Find where the given text appears and provide that cell's center as (X, Y) coordinate. 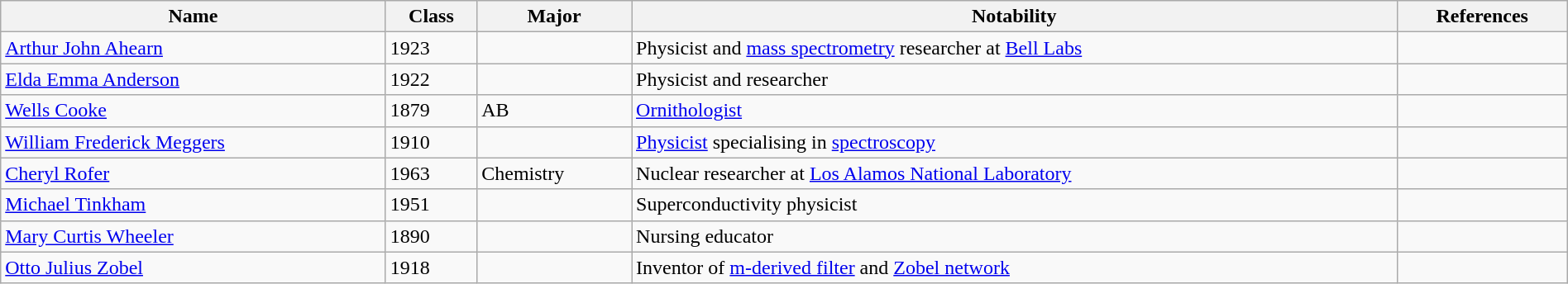
AB (554, 111)
References (1482, 17)
1879 (432, 111)
Otto Julius Zobel (194, 267)
Michael Tinkham (194, 205)
1963 (432, 173)
Class (432, 17)
Arthur John Ahearn (194, 48)
Superconductivity physicist (1015, 205)
Physicist specialising in spectroscopy (1015, 142)
Mary Curtis Wheeler (194, 236)
1922 (432, 79)
Notability (1015, 17)
Elda Emma Anderson (194, 79)
Physicist and researcher (1015, 79)
Chemistry (554, 173)
William Frederick Meggers (194, 142)
1890 (432, 236)
Major (554, 17)
Wells Cooke (194, 111)
Nursing educator (1015, 236)
Cheryl Rofer (194, 173)
1910 (432, 142)
Inventor of m-derived filter and Zobel network (1015, 267)
1918 (432, 267)
1923 (432, 48)
Physicist and mass spectrometry researcher at Bell Labs (1015, 48)
Ornithologist (1015, 111)
Name (194, 17)
1951 (432, 205)
Nuclear researcher at Los Alamos National Laboratory (1015, 173)
